Detect which cell encompasses the target text, then output its [X, Y] center coordinate. 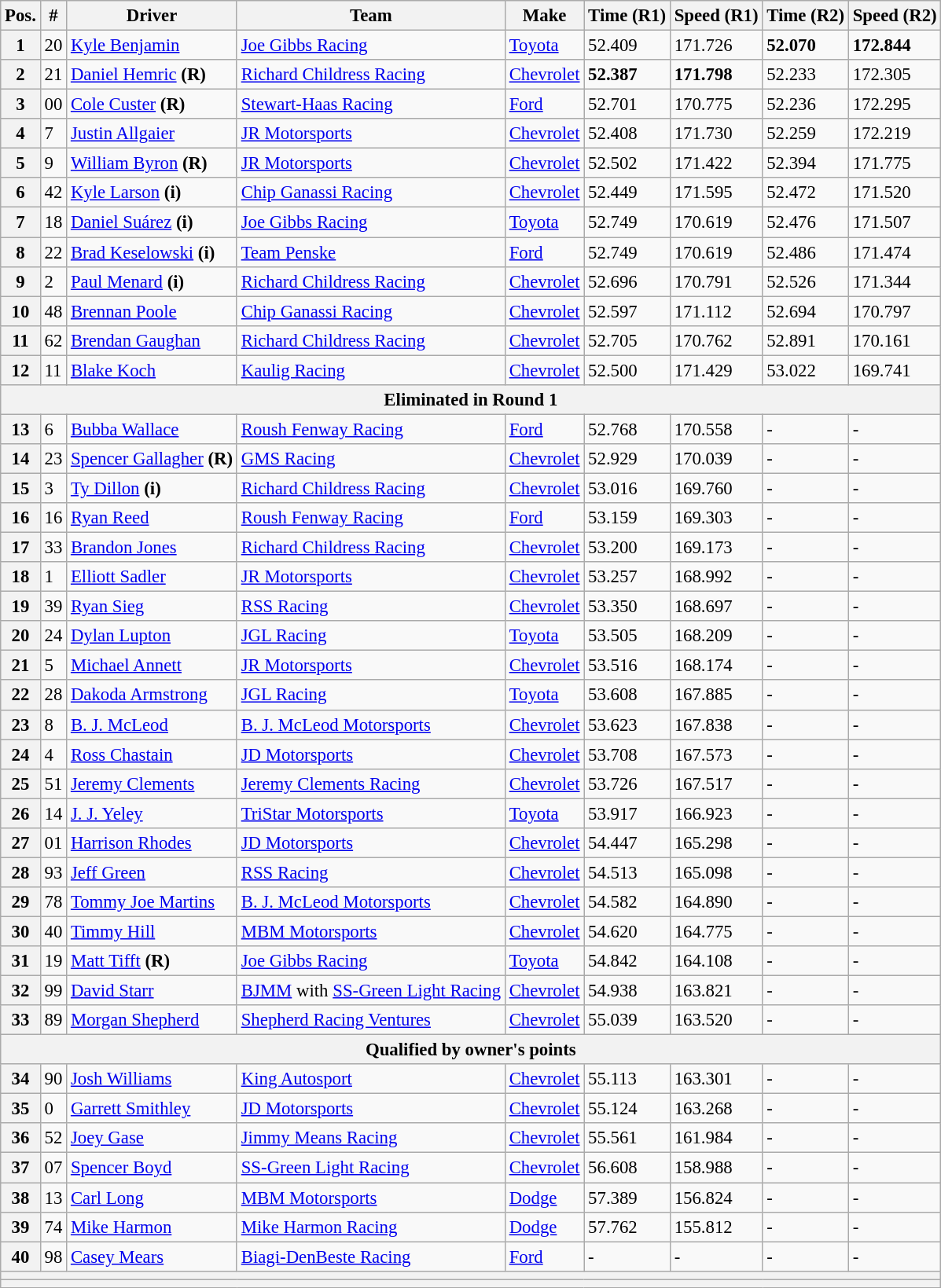
30 [20, 931]
52.472 [806, 193]
52.394 [806, 163]
26 [20, 813]
Elliott Sadler [153, 577]
171.422 [716, 163]
Make [544, 16]
52.236 [806, 105]
52.694 [806, 311]
Jeremy Clements Racing [371, 783]
Ty Dillon (i) [153, 488]
Tommy Joe Martins [153, 902]
Ryan Reed [153, 518]
169.303 [716, 518]
172.305 [895, 75]
Jeff Green [153, 872]
Josh Williams [153, 1079]
Daniel Suárez (i) [153, 222]
54.620 [627, 931]
Time (R1) [627, 16]
53.623 [627, 725]
171.344 [895, 281]
Team Penske [371, 252]
158.988 [716, 1168]
Stewart-Haas Racing [371, 105]
53.159 [627, 518]
Brad Keselowski (i) [153, 252]
37 [20, 1168]
171.726 [716, 46]
167.517 [716, 783]
15 [20, 488]
53.608 [627, 695]
163.301 [716, 1079]
54.513 [627, 872]
Speed (R1) [716, 16]
52.449 [627, 193]
164.775 [716, 931]
168.174 [716, 666]
90 [53, 1079]
Time (R2) [806, 16]
53.726 [627, 783]
Jimmy Means Racing [371, 1139]
Mike Harmon Racing [371, 1227]
51 [53, 783]
57.389 [627, 1198]
Speed (R2) [895, 16]
170.762 [716, 340]
93 [53, 872]
36 [20, 1139]
Dylan Lupton [153, 636]
171.730 [716, 134]
53.516 [627, 666]
163.520 [716, 1020]
55.039 [627, 1020]
52.502 [627, 163]
Biagi-DenBeste Racing [371, 1257]
Cole Custer (R) [153, 105]
Shepherd Racing Ventures [371, 1020]
155.812 [716, 1227]
Paul Menard (i) [153, 281]
00 [53, 105]
32 [20, 991]
Jeremy Clements [153, 783]
J. J. Yeley [153, 813]
169.173 [716, 548]
171.595 [716, 193]
34 [20, 1079]
Driver [153, 16]
0 [53, 1109]
53.917 [627, 813]
Pos. [20, 16]
52.259 [806, 134]
52.408 [627, 134]
54.447 [627, 843]
Bubba Wallace [153, 429]
29 [20, 902]
25 [20, 783]
55.561 [627, 1139]
78 [53, 902]
172.844 [895, 46]
Michael Annett [153, 666]
Garrett Smithley [153, 1109]
Dakoda Armstrong [153, 695]
52.768 [627, 429]
170.558 [716, 429]
171.798 [716, 75]
Justin Allgaier [153, 134]
171.520 [895, 193]
35 [20, 1109]
12 [20, 370]
170.797 [895, 311]
89 [53, 1020]
52.070 [806, 46]
31 [20, 961]
171.112 [716, 311]
53.200 [627, 548]
54.842 [627, 961]
01 [53, 843]
52.233 [806, 75]
166.923 [716, 813]
Brandon Jones [153, 548]
38 [20, 1198]
Timmy Hill [153, 931]
Ryan Sieg [153, 607]
10 [20, 311]
163.821 [716, 991]
74 [53, 1227]
165.298 [716, 843]
53.257 [627, 577]
52.500 [627, 370]
169.760 [716, 488]
165.098 [716, 872]
SS-Green Light Racing [371, 1168]
98 [53, 1257]
Kyle Benjamin [153, 46]
52 [53, 1139]
52.696 [627, 281]
Spencer Boyd [153, 1168]
99 [53, 991]
07 [53, 1168]
171.775 [895, 163]
GMS Racing [371, 459]
52.476 [806, 222]
52.526 [806, 281]
Carl Long [153, 1198]
Casey Mears [153, 1257]
David Starr [153, 991]
171.507 [895, 222]
168.697 [716, 607]
Harrison Rhodes [153, 843]
27 [20, 843]
Blake Koch [153, 370]
Kyle Larson (i) [153, 193]
52.701 [627, 105]
17 [20, 548]
62 [53, 340]
53.022 [806, 370]
172.295 [895, 105]
Ross Chastain [153, 754]
52.409 [627, 46]
170.161 [895, 340]
48 [53, 311]
170.791 [716, 281]
55.124 [627, 1109]
54.938 [627, 991]
Brennan Poole [153, 311]
B. J. McLeod [153, 725]
52.705 [627, 340]
Daniel Hemric (R) [153, 75]
42 [53, 193]
57.762 [627, 1227]
Matt Tifft (R) [153, 961]
172.219 [895, 134]
52.929 [627, 459]
171.474 [895, 252]
Kaulig Racing [371, 370]
53.350 [627, 607]
56.608 [627, 1168]
164.890 [716, 902]
163.268 [716, 1109]
52.891 [806, 340]
170.039 [716, 459]
BJMM with SS-Green Light Racing [371, 991]
53.708 [627, 754]
TriStar Motorsports [371, 813]
53.505 [627, 636]
King Autosport [371, 1079]
Brendan Gaughan [153, 340]
52.486 [806, 252]
53.016 [627, 488]
Eliminated in Round 1 [471, 400]
169.741 [895, 370]
168.209 [716, 636]
Spencer Gallagher (R) [153, 459]
164.108 [716, 961]
55.113 [627, 1079]
54.582 [627, 902]
170.775 [716, 105]
167.885 [716, 695]
Morgan Shepherd [153, 1020]
167.573 [716, 754]
Qualified by owner's points [471, 1050]
156.824 [716, 1198]
171.429 [716, 370]
Mike Harmon [153, 1227]
167.838 [716, 725]
52.387 [627, 75]
Joey Gase [153, 1139]
Team [371, 16]
William Byron (R) [153, 163]
168.992 [716, 577]
52.597 [627, 311]
161.984 [716, 1139]
# [53, 16]
